Search for the cell housing the specified text and yield its [x, y] center coordinate. 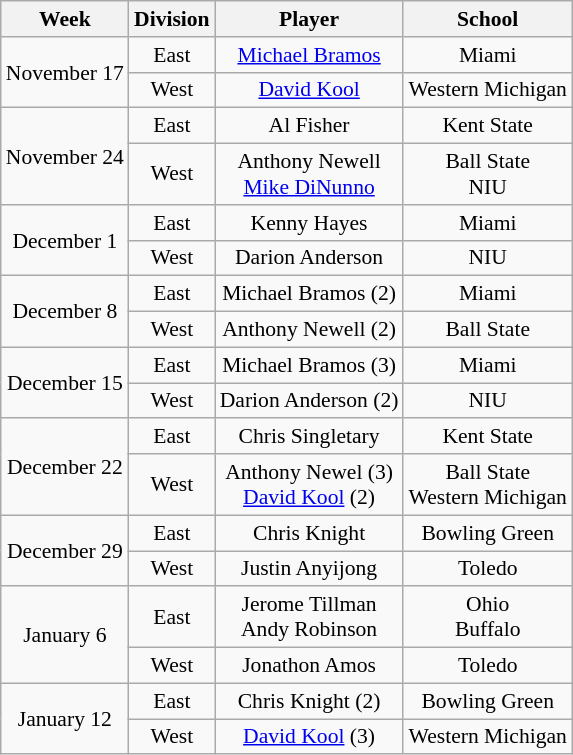
Chris Knight (2) [310, 701]
November 24 [65, 156]
OhioBuffalo [487, 618]
Division [172, 19]
Anthony Newel (3)David Kool (2) [310, 484]
November 17 [65, 72]
School [487, 19]
Justin Anyijong [310, 569]
Al Fisher [310, 126]
Jonathon Amos [310, 666]
Michael Bramos [310, 55]
Anthony Newell (2) [310, 330]
Chris Knight [310, 533]
Kenny Hayes [310, 223]
January 6 [65, 636]
Ball State [487, 330]
David Kool (3) [310, 737]
December 29 [65, 550]
Jerome TillmanAndy Robinson [310, 618]
Michael Bramos (2) [310, 294]
Michael Bramos (3) [310, 365]
Chris Singletary [310, 437]
Player [310, 19]
December 22 [65, 468]
Ball StateNIU [487, 174]
Anthony NewellMike DiNunno [310, 174]
December 15 [65, 382]
Darion Anderson [310, 258]
December 1 [65, 240]
Darion Anderson (2) [310, 401]
Week [65, 19]
January 12 [65, 718]
December 8 [65, 312]
Ball StateWestern Michigan [487, 484]
David Kool [310, 90]
